Provide the [X, Y] coordinate of the cell's center where the given text is located.  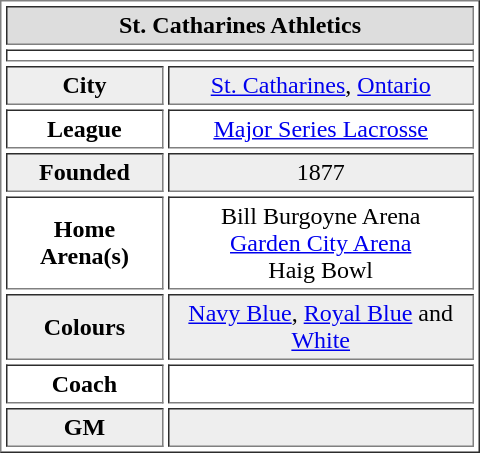
Bill Burgoyne ArenaGarden City ArenaHaig Bowl [320, 242]
Founded [84, 172]
St. Catharines, Ontario [320, 86]
GM [84, 428]
City [84, 86]
St. Catharines Athletics [240, 26]
Home Arena(s) [84, 242]
Coach [84, 384]
Navy Blue, Royal Blue and White [320, 327]
Colours [84, 327]
League [84, 130]
1877 [320, 172]
Major Series Lacrosse [320, 130]
